Locate the cell with the specified text and output its [x, y] center coordinate. 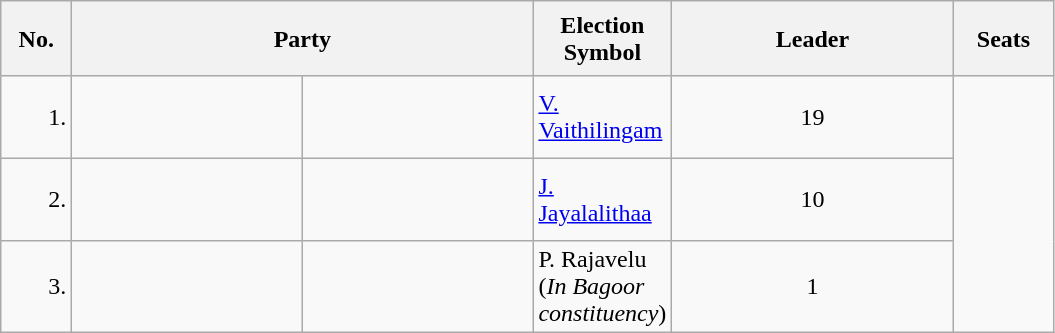
19 [812, 117]
P. Rajavelu (In Bagoor constituency) [602, 287]
Party [302, 38]
1 [812, 287]
Election Symbol [602, 38]
1. [36, 117]
V. Vaithilingam [602, 117]
10 [812, 199]
No. [36, 38]
2. [36, 199]
J. Jayalalithaa [602, 199]
3. [36, 287]
Leader [812, 38]
Seats [1004, 38]
